Search for the cell housing the specified text and yield its (X, Y) center coordinate. 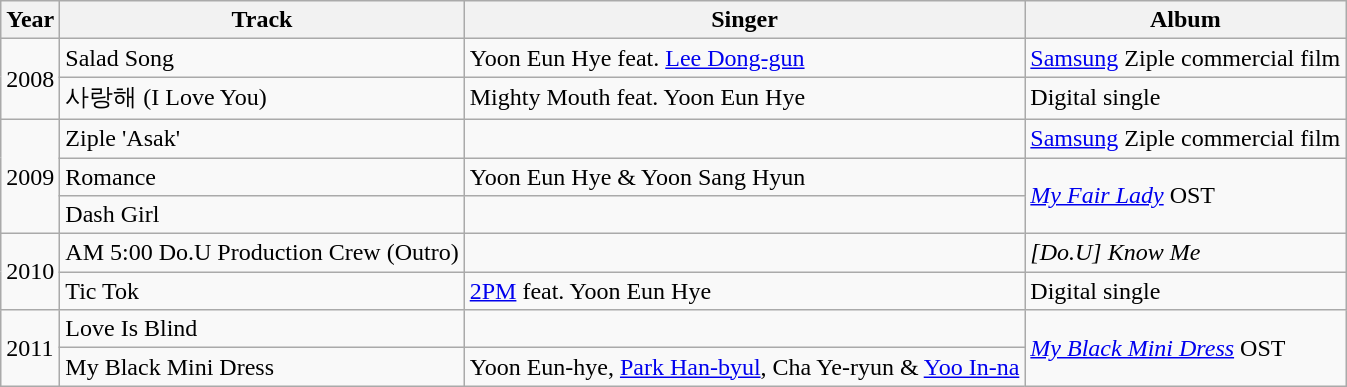
Yoon Eun Hye feat. Lee Dong-gun (744, 58)
Salad Song (262, 58)
Yoon Eun Hye & Yoon Sang Hyun (744, 177)
2011 (30, 348)
2010 (30, 272)
사랑해 (I Love You) (262, 98)
Romance (262, 177)
Mighty Mouth feat. Yoon Eun Hye (744, 98)
2009 (30, 176)
My Fair Lady OST (1186, 196)
Yoon Eun-hye, Park Han-byul, Cha Ye-ryun & Yoo In-na (744, 367)
Ziple 'Asak' (262, 138)
Singer (744, 20)
Track (262, 20)
My Black Mini Dress (262, 367)
AM 5:00 Do.U Production Crew (Outro) (262, 253)
Year (30, 20)
2PM feat. Yoon Eun Hye (744, 291)
[Do.U] Know Me (1186, 253)
2008 (30, 80)
Love Is Blind (262, 329)
Dash Girl (262, 215)
Album (1186, 20)
Tic Tok (262, 291)
My Black Mini Dress OST (1186, 348)
